Detect which cell encompasses the target text, then output its [x, y] center coordinate. 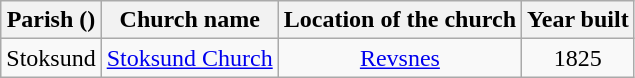
Year built [578, 20]
Location of the church [400, 20]
Church name [190, 20]
Stoksund Church [190, 58]
1825 [578, 58]
Parish () [51, 20]
Revsnes [400, 58]
Stoksund [51, 58]
